Provide the (x, y) coordinate of the cell's center where the given text is located.  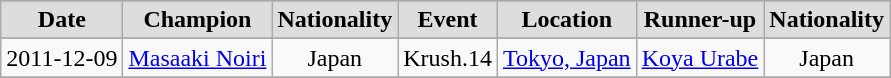
Event (448, 20)
Tokyo, Japan (566, 58)
Location (566, 20)
Champion (198, 20)
Masaaki Noiri (198, 58)
Koya Urabe (700, 58)
Krush.14 (448, 58)
2011-12-09 (62, 58)
Date (62, 20)
Runner-up (700, 20)
